Identify which cell holds the provided text, then report its (X, Y) central coordinate. 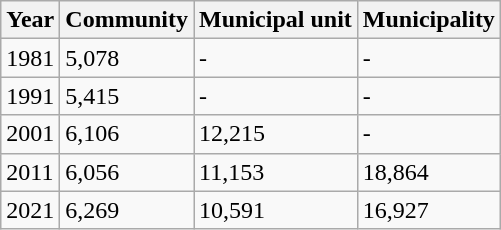
2011 (30, 172)
16,927 (428, 210)
1981 (30, 58)
Municipal unit (276, 20)
Municipality (428, 20)
10,591 (276, 210)
6,056 (127, 172)
1991 (30, 96)
5,078 (127, 58)
6,106 (127, 134)
18,864 (428, 172)
6,269 (127, 210)
11,153 (276, 172)
5,415 (127, 96)
12,215 (276, 134)
2001 (30, 134)
Community (127, 20)
2021 (30, 210)
Year (30, 20)
